Provide the (X, Y) coordinate of the cell's center where the given text is located.  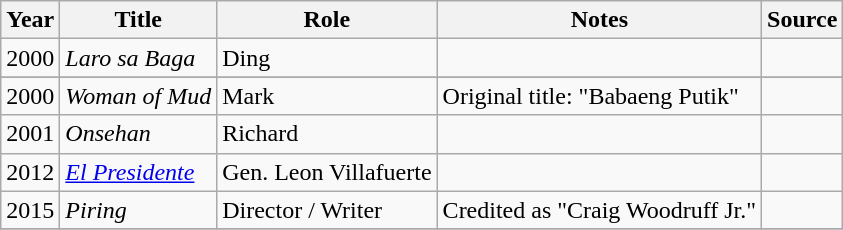
Original title: "Babaeng Putik" (599, 96)
2015 (30, 210)
Mark (327, 96)
El Presidente (138, 172)
2012 (30, 172)
Title (138, 20)
Gen. Leon Villafuerte (327, 172)
Ding (327, 58)
Onsehan (138, 134)
Woman of Mud (138, 96)
2001 (30, 134)
Notes (599, 20)
Laro sa Baga (138, 58)
Richard (327, 134)
Role (327, 20)
Credited as "Craig Woodruff Jr." (599, 210)
Year (30, 20)
Source (802, 20)
Director / Writer (327, 210)
Piring (138, 210)
